Capture the cell that displays the provided text and extract its (X, Y) central coordinate. 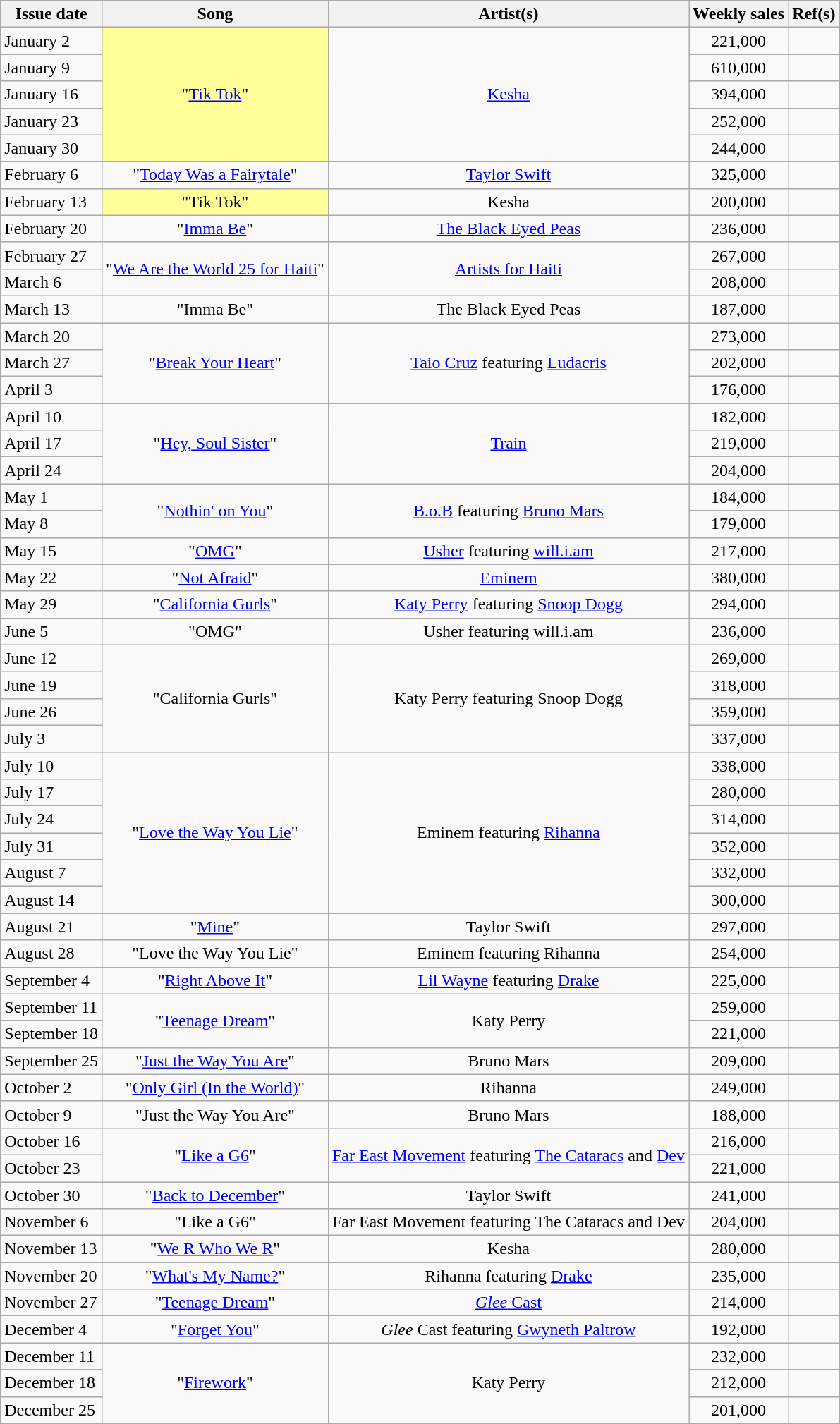
April 10 (51, 417)
February 27 (51, 255)
187,000 (739, 309)
B.o.B featuring Bruno Mars (508, 511)
March 13 (51, 309)
249,000 (739, 1088)
June 19 (51, 685)
May 29 (51, 604)
July 17 (51, 793)
252,000 (739, 121)
September 11 (51, 1007)
394,000 (739, 95)
December 25 (51, 1410)
273,000 (739, 336)
"Break Your Heart" (214, 363)
Artists for Haiti (508, 269)
August 28 (51, 954)
300,000 (739, 900)
April 24 (51, 470)
Glee Cast featuring Gwyneth Paltrow (508, 1329)
235,000 (739, 1276)
May 1 (51, 497)
November 27 (51, 1303)
318,000 (739, 685)
209,000 (739, 1061)
Rihanna featuring Drake (508, 1276)
October 30 (51, 1195)
259,000 (739, 1007)
December 18 (51, 1383)
269,000 (739, 658)
201,000 (739, 1410)
August 21 (51, 927)
212,000 (739, 1383)
241,000 (739, 1195)
Rihanna (508, 1088)
September 4 (51, 980)
610,000 (739, 68)
Artist(s) (508, 14)
March 27 (51, 363)
Ref(s) (814, 14)
June 5 (51, 631)
244,000 (739, 148)
September 25 (51, 1061)
182,000 (739, 417)
June 12 (51, 658)
325,000 (739, 175)
Lil Wayne featuring Drake (508, 980)
294,000 (739, 604)
February 20 (51, 229)
October 16 (51, 1141)
"Back to December" (214, 1195)
219,000 (739, 444)
Weekly sales (739, 14)
338,000 (739, 765)
"Right Above It" (214, 980)
March 20 (51, 336)
332,000 (739, 873)
"What's My Name?" (214, 1276)
217,000 (739, 551)
Song (214, 14)
October 23 (51, 1168)
225,000 (739, 980)
Glee Cast (508, 1303)
July 10 (51, 765)
January 23 (51, 121)
May 15 (51, 551)
November 13 (51, 1249)
Taio Cruz featuring Ludacris (508, 363)
"Forget You" (214, 1329)
June 26 (51, 712)
October 9 (51, 1114)
314,000 (739, 820)
January 16 (51, 95)
April 3 (51, 390)
September 18 (51, 1034)
337,000 (739, 738)
214,000 (739, 1303)
July 3 (51, 738)
"Today Was a Fairytale" (214, 175)
November 20 (51, 1276)
July 31 (51, 846)
267,000 (739, 255)
254,000 (739, 954)
August 7 (51, 873)
October 2 (51, 1088)
February 6 (51, 175)
216,000 (739, 1141)
April 17 (51, 444)
179,000 (739, 524)
"We R Who We R" (214, 1249)
"Not Afraid" (214, 578)
Issue date (51, 14)
December 11 (51, 1356)
"Only Girl (In the World)" (214, 1088)
Eminem (508, 578)
"Mine" (214, 927)
352,000 (739, 846)
"Firework" (214, 1383)
176,000 (739, 390)
December 4 (51, 1329)
188,000 (739, 1114)
February 13 (51, 202)
208,000 (739, 282)
232,000 (739, 1356)
January 30 (51, 148)
380,000 (739, 578)
March 6 (51, 282)
Train (508, 444)
297,000 (739, 927)
184,000 (739, 497)
January 2 (51, 41)
"Hey, Soul Sister" (214, 444)
January 9 (51, 68)
July 24 (51, 820)
"We Are the World 25 for Haiti" (214, 269)
359,000 (739, 712)
May 22 (51, 578)
"Nothin' on You" (214, 511)
May 8 (51, 524)
202,000 (739, 363)
192,000 (739, 1329)
November 6 (51, 1222)
200,000 (739, 202)
August 14 (51, 900)
